Pinpoint the cell where the given text exists, returning its [x, y] midpoint coordinate. 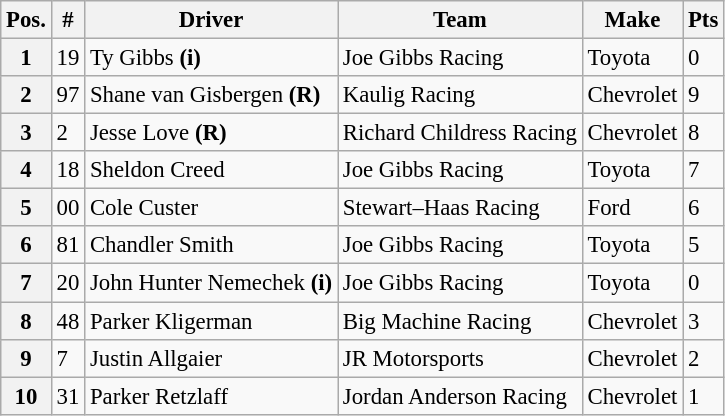
Richard Childress Racing [460, 133]
Jesse Love (R) [212, 133]
Parker Retzlaff [212, 396]
81 [68, 245]
19 [68, 58]
00 [68, 208]
10 [26, 396]
18 [68, 170]
Justin Allgaier [212, 358]
Jordan Anderson Racing [460, 396]
John Hunter Nemechek (i) [212, 283]
Ford [632, 208]
Shane van Gisbergen (R) [212, 95]
97 [68, 95]
Sheldon Creed [212, 170]
Stewart–Haas Racing [460, 208]
Pts [704, 20]
Chandler Smith [212, 245]
Team [460, 20]
20 [68, 283]
# [68, 20]
Kaulig Racing [460, 95]
Cole Custer [212, 208]
JR Motorsports [460, 358]
Make [632, 20]
48 [68, 321]
Driver [212, 20]
Ty Gibbs (i) [212, 58]
4 [26, 170]
Parker Kligerman [212, 321]
31 [68, 396]
Big Machine Racing [460, 321]
Pos. [26, 20]
